Locate the cell with the specified text and output its [X, Y] center coordinate. 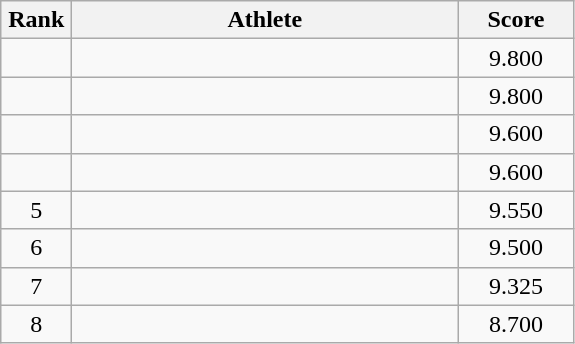
7 [36, 286]
5 [36, 210]
Rank [36, 20]
9.325 [516, 286]
Score [516, 20]
6 [36, 248]
9.550 [516, 210]
8.700 [516, 324]
Athlete [265, 20]
9.500 [516, 248]
8 [36, 324]
